From the cell containing the given text, extract its center point as (x, y) coordinate. 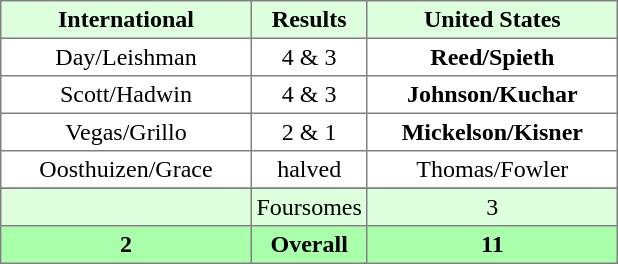
halved (309, 170)
Mickelson/Kisner (492, 132)
Vegas/Grillo (126, 132)
United States (492, 20)
3 (492, 207)
Day/Leishman (126, 57)
International (126, 20)
Johnson/Kuchar (492, 95)
Oosthuizen/Grace (126, 170)
2 (126, 245)
Overall (309, 245)
Results (309, 20)
Scott/Hadwin (126, 95)
11 (492, 245)
Foursomes (309, 207)
2 & 1 (309, 132)
Thomas/Fowler (492, 170)
Reed/Spieth (492, 57)
